Capture the cell that displays the provided text and extract its [X, Y] central coordinate. 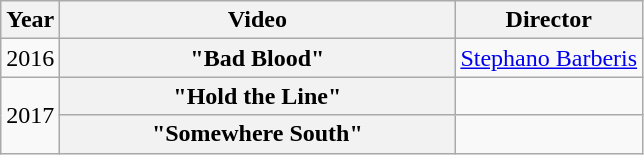
2017 [30, 115]
Director [549, 20]
Stephano Barberis [549, 58]
Video [258, 20]
"Bad Blood" [258, 58]
Year [30, 20]
"Hold the Line" [258, 96]
2016 [30, 58]
"Somewhere South" [258, 134]
